Identify which cell holds the provided text, then report its [X, Y] central coordinate. 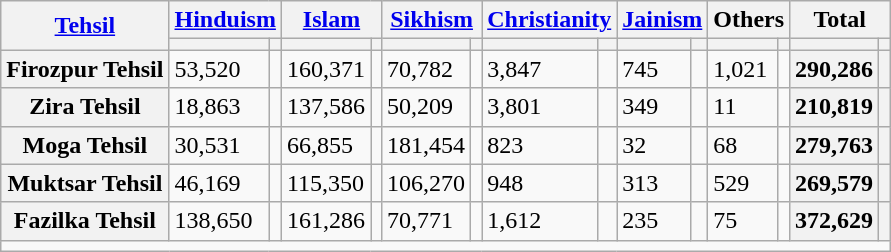
138,650 [219, 221]
Hinduism [225, 20]
Total [840, 20]
Jainism [662, 20]
313 [654, 183]
53,520 [219, 69]
106,270 [426, 183]
Sikhism [432, 20]
Fazilka Tehsil [85, 221]
823 [540, 145]
1,612 [540, 221]
181,454 [426, 145]
Islam [331, 20]
1,021 [743, 69]
11 [743, 107]
137,586 [326, 107]
46,169 [219, 183]
30,531 [219, 145]
70,771 [426, 221]
Zira Tehsil [85, 107]
948 [540, 183]
161,286 [326, 221]
3,801 [540, 107]
70,782 [426, 69]
235 [654, 221]
Moga Tehsil [85, 145]
115,350 [326, 183]
75 [743, 221]
32 [654, 145]
3,847 [540, 69]
529 [743, 183]
372,629 [834, 221]
Muktsar Tehsil [85, 183]
279,763 [834, 145]
50,209 [426, 107]
269,579 [834, 183]
Firozpur Tehsil [85, 69]
68 [743, 145]
Christianity [550, 20]
210,819 [834, 107]
349 [654, 107]
160,371 [326, 69]
745 [654, 69]
18,863 [219, 107]
290,286 [834, 69]
Others [749, 20]
Tehsil [85, 26]
66,855 [326, 145]
